Pinpoint the cell where the given text exists, returning its (X, Y) midpoint coordinate. 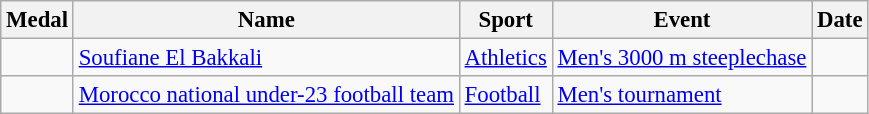
Event (682, 20)
Medal (38, 20)
Sport (506, 20)
Soufiane El Bakkali (266, 58)
Athletics (506, 58)
Men's tournament (682, 95)
Morocco national under-23 football team (266, 95)
Name (266, 20)
Men's 3000 m steeplechase (682, 58)
Football (506, 95)
Date (840, 20)
